Detect which cell encompasses the target text, then output its [x, y] center coordinate. 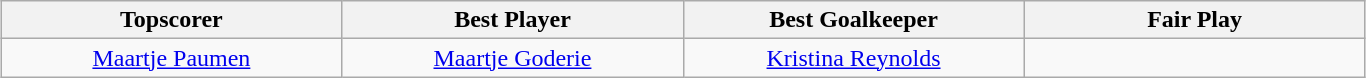
Fair Play [1194, 20]
Best Player [512, 20]
Maartje Paumen [172, 58]
Maartje Goderie [512, 58]
Topscorer [172, 20]
Kristina Reynolds [854, 58]
Best Goalkeeper [854, 20]
